Locate the cell with the specified text and output its [x, y] center coordinate. 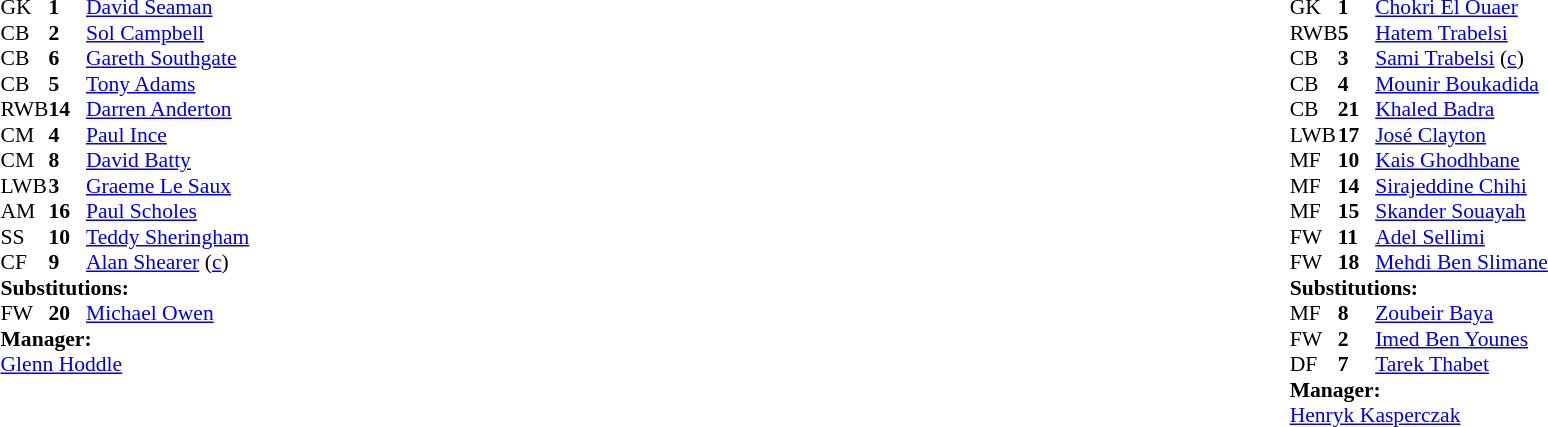
Zoubeir Baya [1462, 313]
Sirajeddine Chihi [1462, 186]
6 [67, 59]
15 [1357, 211]
José Clayton [1462, 135]
Paul Scholes [168, 211]
Graeme Le Saux [168, 186]
16 [67, 211]
Tarek Thabet [1462, 365]
Teddy Sheringham [168, 237]
CF [24, 263]
Khaled Badra [1462, 109]
Mehdi Ben Slimane [1462, 263]
Paul Ince [168, 135]
Tony Adams [168, 84]
9 [67, 263]
Gareth Southgate [168, 59]
Hatem Trabelsi [1462, 33]
Sol Campbell [168, 33]
Adel Sellimi [1462, 237]
Mounir Boukadida [1462, 84]
Skander Souayah [1462, 211]
Michael Owen [168, 313]
Alan Shearer (c) [168, 263]
Sami Trabelsi (c) [1462, 59]
Kais Ghodhbane [1462, 161]
DF [1314, 365]
Imed Ben Younes [1462, 339]
18 [1357, 263]
SS [24, 237]
20 [67, 313]
David Batty [168, 161]
11 [1357, 237]
AM [24, 211]
17 [1357, 135]
7 [1357, 365]
Darren Anderton [168, 109]
Glenn Hoddle [124, 365]
21 [1357, 109]
